Identify which cell holds the provided text, then report its [x, y] central coordinate. 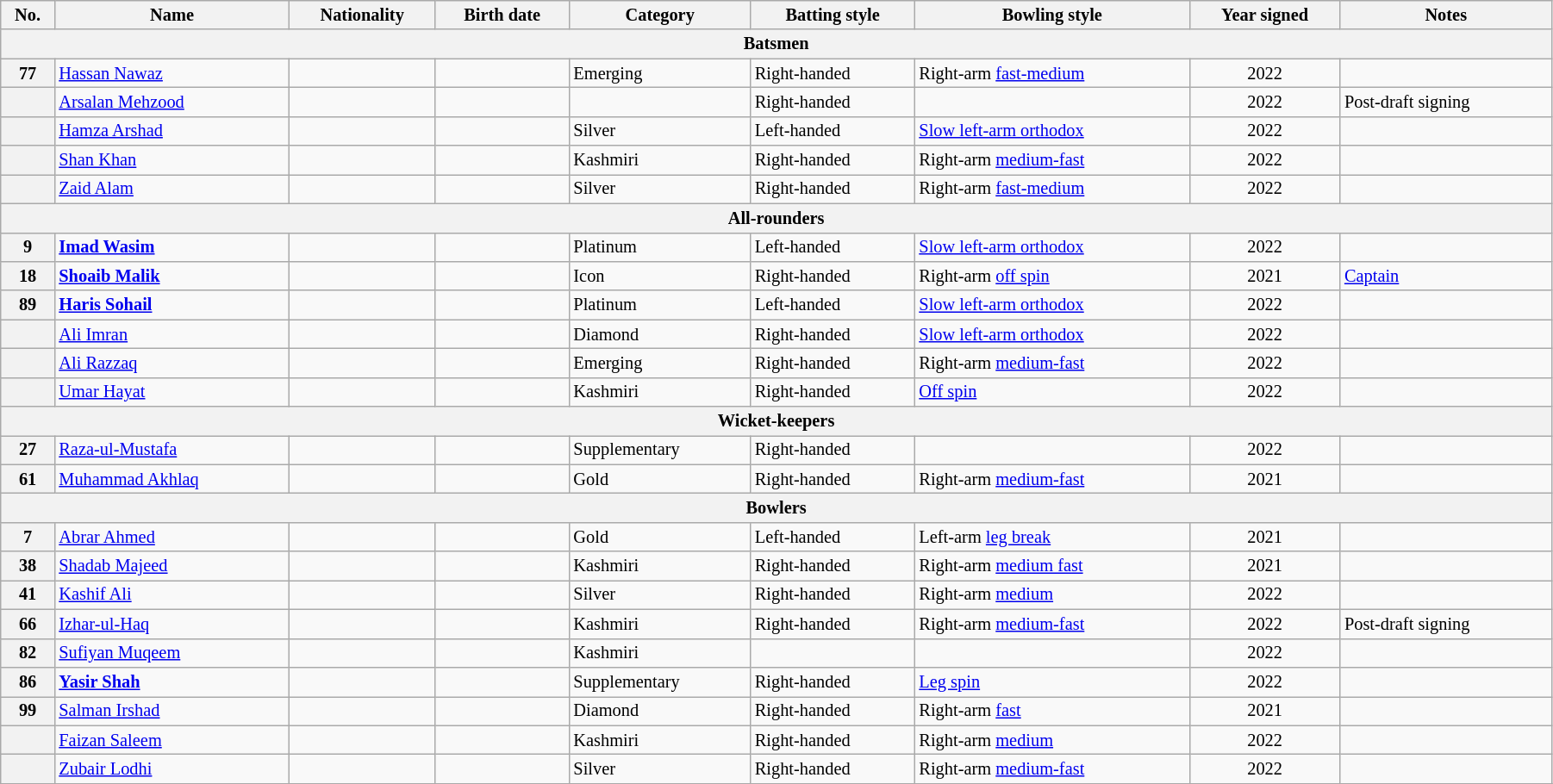
Hassan Nawaz [172, 73]
9 [28, 247]
Batsmen [776, 44]
Birth date [502, 15]
Yasir Shah [172, 681]
Raza-ul-Mustafa [172, 450]
Salman Irshad [172, 711]
Notes [1446, 15]
Ali Imran [172, 334]
18 [28, 276]
Zaid Alam [172, 189]
38 [28, 566]
Off spin [1051, 392]
Category [659, 15]
89 [28, 305]
Imad Wasim [172, 247]
27 [28, 450]
99 [28, 711]
All-rounders [776, 218]
Bowlers [776, 507]
82 [28, 653]
Zubair Lodhi [172, 768]
Izhar-ul-Haq [172, 624]
Muhammad Akhlaq [172, 479]
Right-arm medium fast [1051, 566]
Haris Sohail [172, 305]
Kashif Ali [172, 594]
61 [28, 479]
No. [28, 15]
41 [28, 594]
7 [28, 537]
86 [28, 681]
Hamza Arshad [172, 131]
Right-arm fast [1051, 711]
Batting style [833, 15]
Sufiyan Muqeem [172, 653]
Icon [659, 276]
Left-arm leg break [1051, 537]
Arsalan Mehzood [172, 102]
Captain [1446, 276]
Leg spin [1051, 681]
Shan Khan [172, 160]
Wicket-keepers [776, 421]
66 [28, 624]
Nationality [362, 15]
Name [172, 15]
77 [28, 73]
Umar Hayat [172, 392]
Shadab Majeed [172, 566]
Year signed [1265, 15]
Ali Razzaq [172, 363]
Faizan Saleem [172, 740]
Bowling style [1051, 15]
Shoaib Malik [172, 276]
Abrar Ahmed [172, 537]
Right-arm off spin [1051, 276]
